Output the [x, y] coordinate of the center of the cell containing the given text.  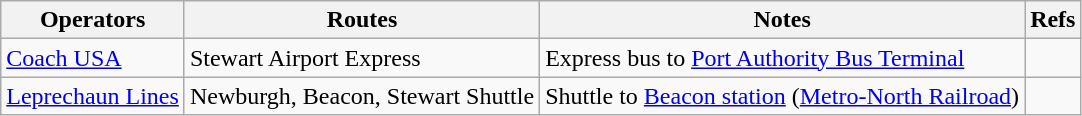
Refs [1053, 20]
Newburgh, Beacon, Stewart Shuttle [362, 96]
Coach USA [93, 58]
Operators [93, 20]
Express bus to Port Authority Bus Terminal [782, 58]
Shuttle to Beacon station (Metro-North Railroad) [782, 96]
Notes [782, 20]
Routes [362, 20]
Leprechaun Lines [93, 96]
Stewart Airport Express [362, 58]
